Locate the cell with the specified text and output its [x, y] center coordinate. 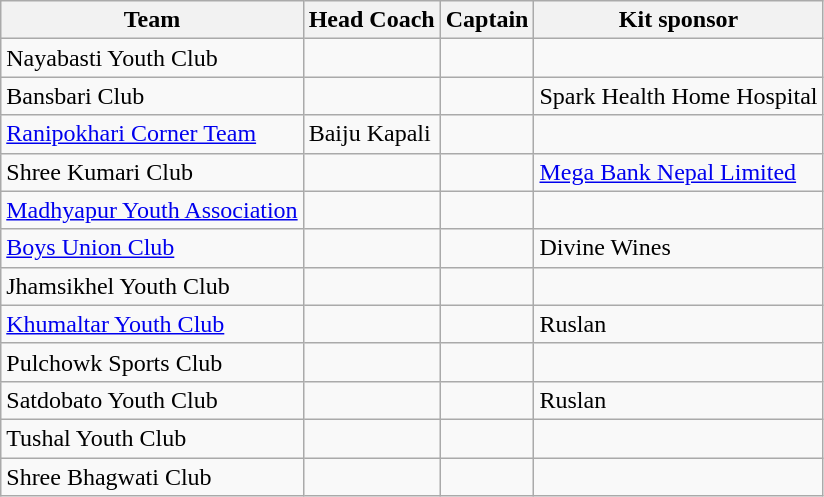
Captain [487, 20]
Boys Union Club [152, 248]
Head Coach [372, 20]
Khumaltar Youth Club [152, 324]
Madhyapur Youth Association [152, 210]
Satdobato Youth Club [152, 400]
Shree Kumari Club [152, 172]
Tushal Youth Club [152, 438]
Pulchowk Sports Club [152, 362]
Nayabasti Youth Club [152, 58]
Baiju Kapali [372, 134]
Bansbari Club [152, 96]
Jhamsikhel Youth Club [152, 286]
Shree Bhagwati Club [152, 477]
Team [152, 20]
Spark Health Home Hospital [678, 96]
Divine Wines [678, 248]
Kit sponsor [678, 20]
Ranipokhari Corner Team [152, 134]
Mega Bank Nepal Limited [678, 172]
